Capture the cell that displays the provided text and extract its (X, Y) central coordinate. 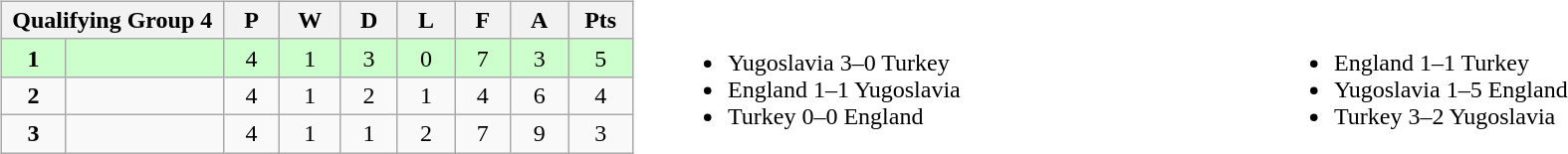
D (369, 20)
W (311, 20)
0 (426, 58)
Qualifying Group 4 (112, 20)
9 (540, 133)
F (483, 20)
P (251, 20)
5 (601, 58)
L (426, 20)
Pts (601, 20)
A (540, 20)
6 (540, 95)
